From the cell containing the given text, extract its center point as (X, Y) coordinate. 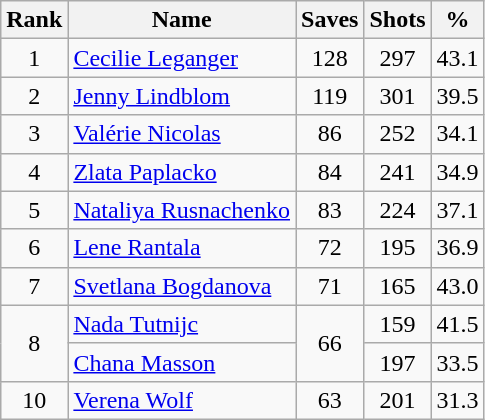
66 (330, 343)
119 (330, 96)
Valérie Nicolas (182, 134)
7 (34, 286)
63 (330, 400)
195 (398, 248)
Chana Masson (182, 362)
Verena Wolf (182, 400)
165 (398, 286)
Nada Tutnijc (182, 324)
2 (34, 96)
% (458, 20)
Lene Rantala (182, 248)
252 (398, 134)
3 (34, 134)
Svetlana Bogdanova (182, 286)
Zlata Paplacko (182, 172)
34.9 (458, 172)
8 (34, 343)
Jenny Lindblom (182, 96)
41.5 (458, 324)
Name (182, 20)
4 (34, 172)
Nataliya Rusnachenko (182, 210)
1 (34, 58)
Cecilie Leganger (182, 58)
10 (34, 400)
72 (330, 248)
Shots (398, 20)
128 (330, 58)
36.9 (458, 248)
83 (330, 210)
71 (330, 286)
197 (398, 362)
201 (398, 400)
86 (330, 134)
34.1 (458, 134)
5 (34, 210)
43.0 (458, 286)
39.5 (458, 96)
Rank (34, 20)
33.5 (458, 362)
31.3 (458, 400)
6 (34, 248)
301 (398, 96)
37.1 (458, 210)
241 (398, 172)
159 (398, 324)
297 (398, 58)
43.1 (458, 58)
224 (398, 210)
84 (330, 172)
Saves (330, 20)
